Return [x, y] of the center of cell containing provided text 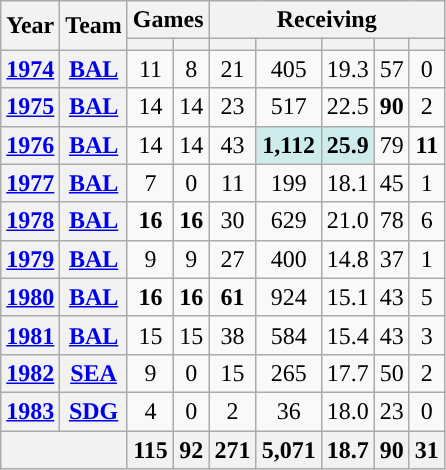
SEA [94, 373]
1977 [30, 183]
265 [288, 373]
SDG [94, 411]
Games [168, 20]
79 [392, 145]
1981 [30, 335]
92 [192, 449]
Receiving [326, 20]
629 [288, 221]
1976 [30, 145]
27 [232, 259]
199 [288, 183]
21 [232, 69]
38 [232, 335]
6 [426, 221]
30 [232, 221]
271 [232, 449]
3 [426, 335]
45 [392, 183]
21.0 [348, 221]
18.1 [348, 183]
1980 [30, 297]
31 [426, 449]
15.4 [348, 335]
115 [150, 449]
22.5 [348, 107]
25.9 [348, 145]
57 [392, 69]
18.7 [348, 449]
517 [288, 107]
1978 [30, 221]
61 [232, 297]
78 [392, 221]
50 [392, 373]
36 [288, 411]
18.0 [348, 411]
8 [192, 69]
1975 [30, 107]
1979 [30, 259]
17.7 [348, 373]
37 [392, 259]
1982 [30, 373]
7 [150, 183]
405 [288, 69]
15.1 [348, 297]
1983 [30, 411]
400 [288, 259]
1974 [30, 69]
Team [94, 26]
5,071 [288, 449]
Year [30, 26]
5 [426, 297]
584 [288, 335]
924 [288, 297]
1,112 [288, 145]
4 [150, 411]
14.8 [348, 259]
19.3 [348, 69]
